Search for the cell housing the specified text and yield its [x, y] center coordinate. 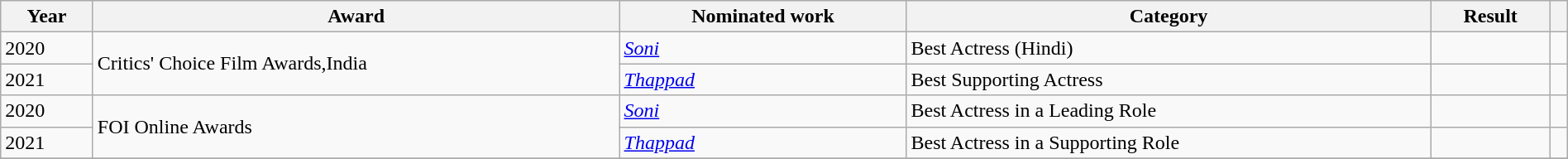
FOI Online Awards [356, 127]
Best Actress (Hindi) [1169, 48]
Category [1169, 17]
Best Actress in a Supporting Role [1169, 142]
Nominated work [762, 17]
Best Actress in a Leading Role [1169, 111]
Best Supporting Actress [1169, 79]
Award [356, 17]
Critics' Choice Film Awards,India [356, 64]
Result [1490, 17]
Year [47, 17]
